Identify which cell holds the provided text, then report its [x, y] central coordinate. 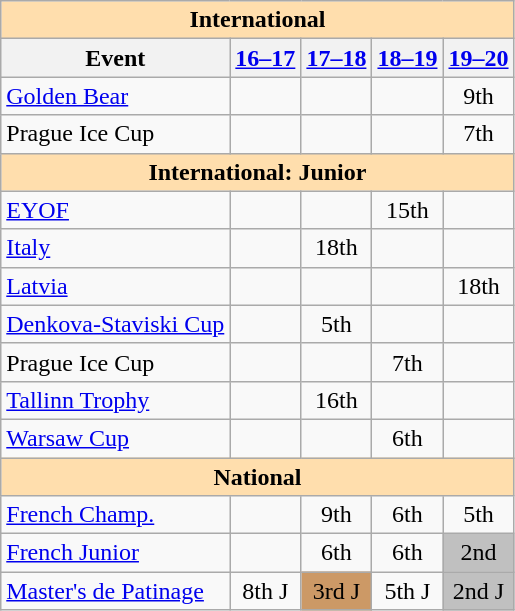
18–19 [408, 58]
French Champ. [116, 515]
2nd J [478, 591]
16–17 [266, 58]
Golden Bear [116, 96]
National [258, 477]
19–20 [478, 58]
Italy [116, 248]
15th [408, 210]
International [258, 20]
EYOF [116, 210]
8th J [266, 591]
Denkova-Staviski Cup [116, 324]
Tallinn Trophy [116, 400]
French Junior [116, 553]
Event [116, 58]
5th J [408, 591]
Warsaw Cup [116, 438]
Latvia [116, 286]
17–18 [336, 58]
International: Junior [258, 172]
Master's de Patinage [116, 591]
3rd J [336, 591]
2nd [478, 553]
16th [336, 400]
